Identify which cell holds the provided text, then report its (x, y) central coordinate. 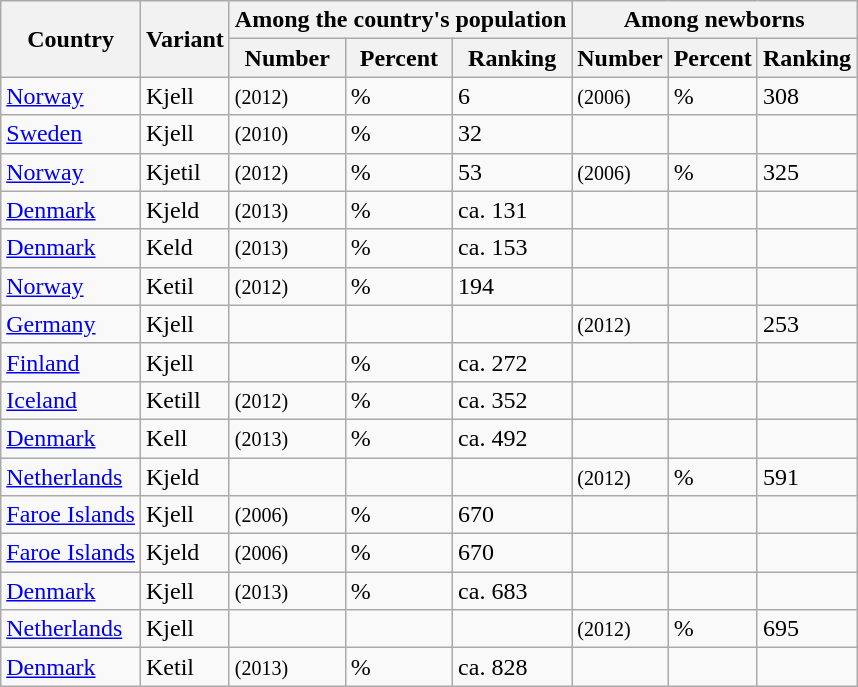
Kell (184, 438)
ca. 352 (512, 400)
ca. 153 (512, 248)
Finland (71, 362)
695 (806, 629)
ca. 828 (512, 667)
253 (806, 324)
Among the country's population (400, 20)
Variant (184, 39)
194 (512, 286)
Among newborns (714, 20)
Ketill (184, 400)
ca. 131 (512, 210)
Country (71, 39)
591 (806, 477)
6 (512, 96)
ca. 683 (512, 591)
Kjetil (184, 172)
ca. 492 (512, 438)
Germany (71, 324)
32 (512, 134)
Sweden (71, 134)
53 (512, 172)
Keld (184, 248)
308 (806, 96)
Iceland (71, 400)
(2010) (287, 134)
325 (806, 172)
ca. 272 (512, 362)
